Detect which cell encompasses the target text, then output its (x, y) center coordinate. 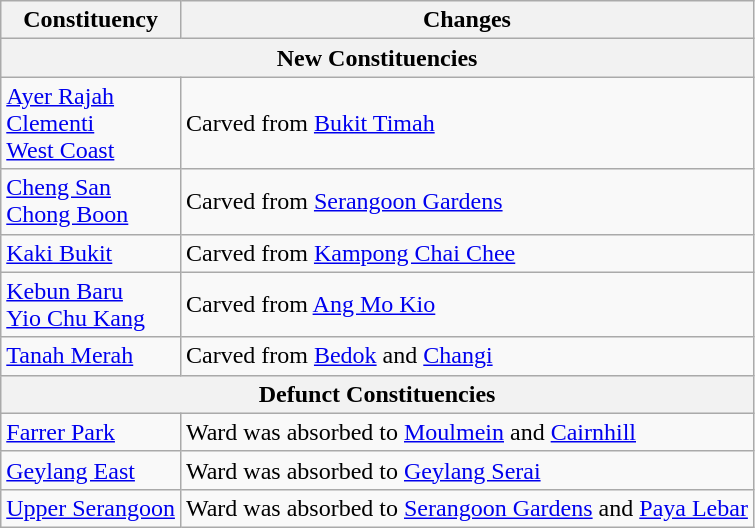
Kebun BaruYio Chu Kang (91, 304)
Ward was absorbed to Geylang Serai (466, 470)
Tanah Merah (91, 356)
Kaki Bukit (91, 253)
New Constituencies (378, 58)
Carved from Serangoon Gardens (466, 202)
Geylang East (91, 470)
Carved from Bedok and Changi (466, 356)
Upper Serangoon (91, 508)
Cheng SanChong Boon (91, 202)
Ayer RajahClementiWest Coast (91, 123)
Changes (466, 20)
Ward was absorbed to Moulmein and Cairnhill (466, 432)
Carved from Kampong Chai Chee (466, 253)
Ward was absorbed to Serangoon Gardens and Paya Lebar (466, 508)
Defunct Constituencies (378, 394)
Constituency (91, 20)
Farrer Park (91, 432)
Carved from Ang Mo Kio (466, 304)
Carved from Bukit Timah (466, 123)
